Detect which cell encompasses the target text, then output its [X, Y] center coordinate. 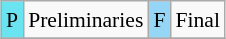
P [12, 20]
F [159, 20]
Preliminaries [86, 20]
Final [198, 20]
